Scan for the cell matching the given text and deliver its [x, y] coordinate at center. 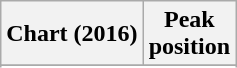
Chart (2016) [72, 34]
Peak position [189, 34]
